Pinpoint the cell where the given text exists, returning its (x, y) midpoint coordinate. 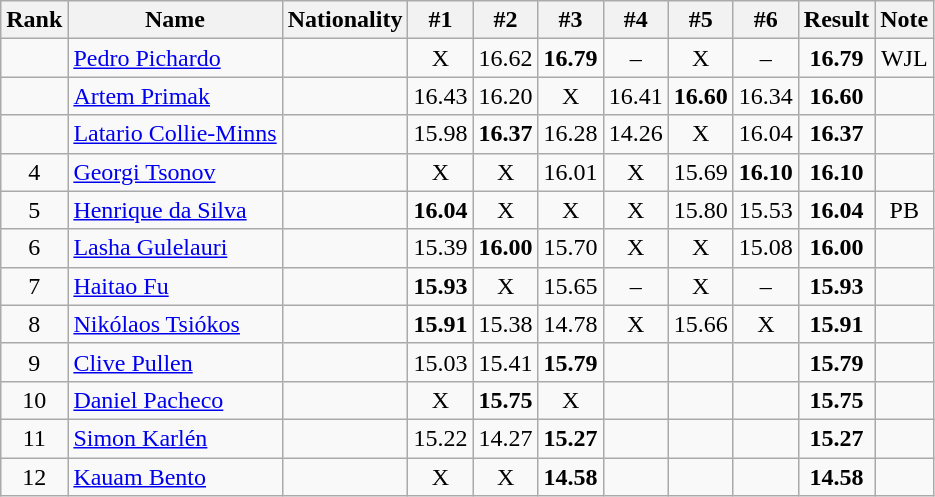
16.20 (506, 96)
WJL (904, 58)
15.08 (766, 248)
15.22 (440, 438)
10 (34, 400)
8 (34, 324)
PB (904, 210)
4 (34, 172)
15.69 (700, 172)
#2 (506, 20)
14.78 (570, 324)
Henrique da Silva (175, 210)
Note (904, 20)
Name (175, 20)
16.62 (506, 58)
Georgi Tsonov (175, 172)
Simon Karlén (175, 438)
Nikólaos Tsiókos (175, 324)
15.39 (440, 248)
15.03 (440, 362)
5 (34, 210)
9 (34, 362)
16.43 (440, 96)
Haitao Fu (175, 286)
Daniel Pacheco (175, 400)
15.66 (700, 324)
Kauam Bento (175, 477)
16.41 (636, 96)
Rank (34, 20)
#6 (766, 20)
6 (34, 248)
Result (836, 20)
Clive Pullen (175, 362)
15.98 (440, 134)
15.53 (766, 210)
14.26 (636, 134)
Latario Collie-Minns (175, 134)
14.27 (506, 438)
#3 (570, 20)
7 (34, 286)
16.34 (766, 96)
15.80 (700, 210)
Artem Primak (175, 96)
16.01 (570, 172)
15.38 (506, 324)
Nationality (345, 20)
Lasha Gulelauri (175, 248)
#5 (700, 20)
#4 (636, 20)
16.28 (570, 134)
Pedro Pichardo (175, 58)
15.70 (570, 248)
15.65 (570, 286)
11 (34, 438)
12 (34, 477)
#1 (440, 20)
15.41 (506, 362)
